Identify which cell holds the provided text, then report its [X, Y] central coordinate. 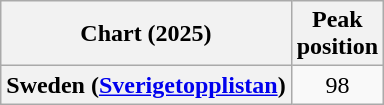
Chart (2025) [146, 34]
Peakposition [337, 34]
Sweden (Sverigetopplistan) [146, 85]
98 [337, 85]
